Scan for the cell matching the given text and deliver its (x, y) coordinate at center. 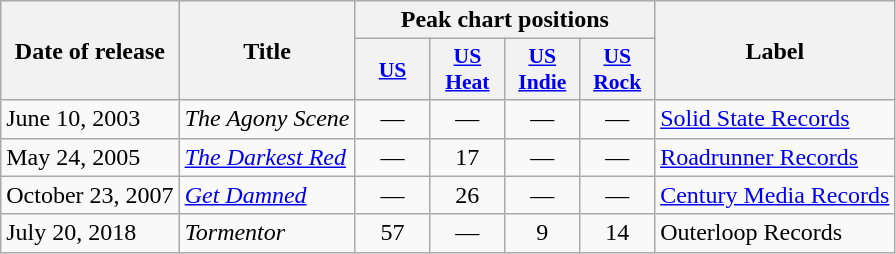
Label (775, 50)
Roadrunner Records (775, 157)
14 (618, 233)
26 (468, 195)
May 24, 2005 (90, 157)
October 23, 2007 (90, 195)
17 (468, 157)
Tormentor (267, 233)
USHeat (468, 70)
July 20, 2018 (90, 233)
US (392, 70)
57 (392, 233)
Century Media Records (775, 195)
Title (267, 50)
June 10, 2003 (90, 119)
The Darkest Red (267, 157)
USIndie (542, 70)
Date of release (90, 50)
Outerloop Records (775, 233)
The Agony Scene (267, 119)
9 (542, 233)
USRock (618, 70)
Peak chart positions (505, 20)
Solid State Records (775, 119)
Get Damned (267, 195)
